Provide the [X, Y] coordinate of the cell's center where the given text is located.  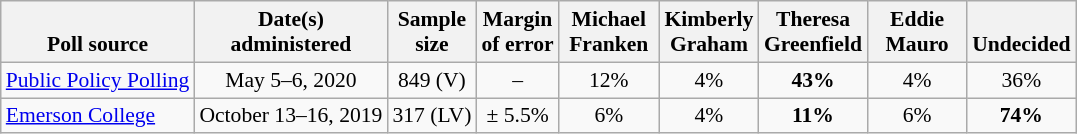
MichaelFranken [609, 32]
317 (LV) [432, 116]
Undecided [1021, 32]
74% [1021, 116]
Date(s)administered [290, 32]
Poll source [98, 32]
11% [813, 116]
36% [1021, 80]
Samplesize [432, 32]
TheresaGreenfield [813, 32]
October 13–16, 2019 [290, 116]
Marginof error [517, 32]
Emerson College [98, 116]
12% [609, 80]
May 5–6, 2020 [290, 80]
– [517, 80]
KimberlyGraham [709, 32]
EddieMauro [917, 32]
849 (V) [432, 80]
Public Policy Polling [98, 80]
43% [813, 80]
± 5.5% [517, 116]
